From the cell containing the given text, extract its center point as (X, Y) coordinate. 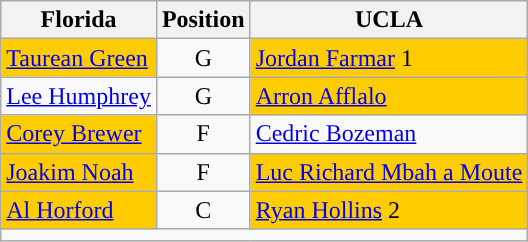
Jordan Farmar 1 (389, 58)
Taurean Green (79, 58)
Lee Humphrey (79, 96)
Joakim Noah (79, 172)
C (203, 210)
Al Horford (79, 210)
Position (203, 20)
Luc Richard Mbah a Moute (389, 172)
Arron Afflalo (389, 96)
Corey Brewer (79, 134)
Cedric Bozeman (389, 134)
UCLA (389, 20)
Florida (79, 20)
Ryan Hollins 2 (389, 210)
